Detect which cell encompasses the target text, then output its [x, y] center coordinate. 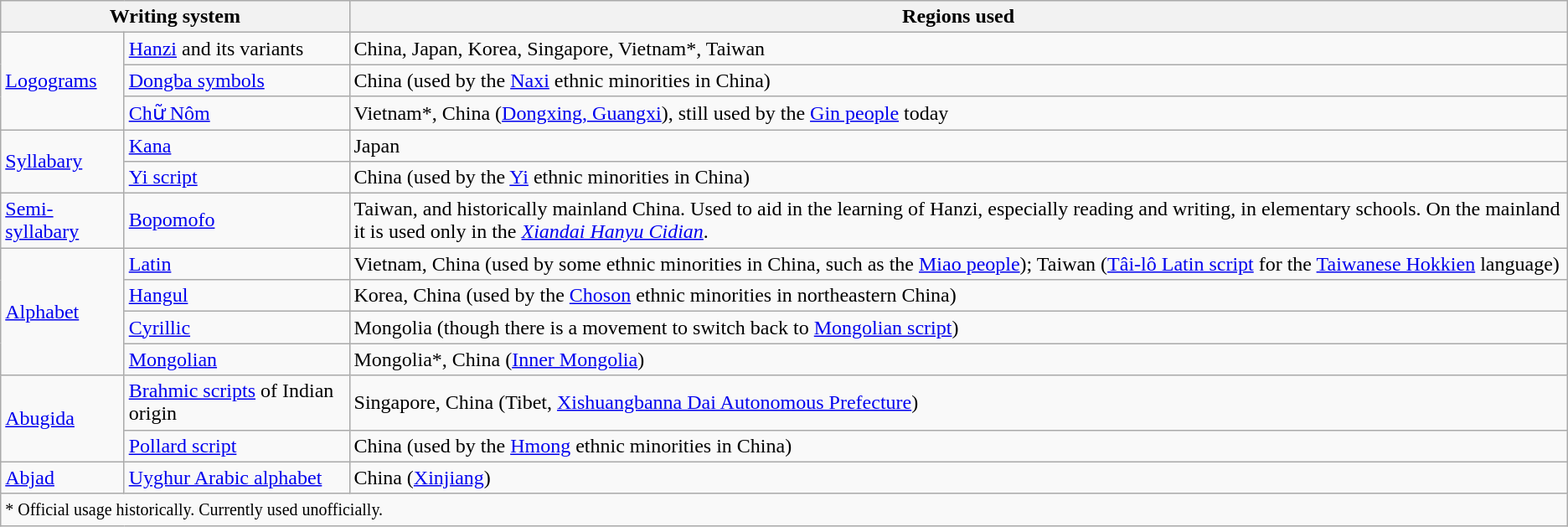
Uyghur Arabic alphabet [236, 478]
Regions used [958, 17]
China, Japan, Korea, Singapore, Vietnam*, Taiwan [958, 49]
Dongba symbols [236, 80]
Semi-syllabary [62, 221]
Mongolian [236, 359]
China (used by the Hmong ethnic minorities in China) [958, 446]
Hangul [236, 296]
Kana [236, 145]
Writing system [175, 17]
Abjad [62, 478]
Pollard script [236, 446]
Japan [958, 145]
Latin [236, 264]
Syllabary [62, 161]
Hanzi and its variants [236, 49]
Mongolia (though there is a movement to switch back to Mongolian script) [958, 328]
Mongolia*, China (Inner Mongolia) [958, 359]
Yi script [236, 178]
Korea, China (used by the Choson ethnic minorities in northeastern China) [958, 296]
Logograms [62, 81]
Cyrillic [236, 328]
Vietnam*, China (Dongxing, Guangxi), still used by the Gin people today [958, 113]
Vietnam, China (used by some ethnic minorities in China, such as the Miao people); Taiwan (Tâi-lô Latin script for the Taiwanese Hokkien language) [958, 264]
Alphabet [62, 312]
China (used by the Naxi ethnic minorities in China) [958, 80]
China (used by the Yi ethnic minorities in China) [958, 178]
Brahmic scripts of Indian origin [236, 402]
Chữ Nôm [236, 113]
* Official usage historically. Currently used unofficially. [784, 509]
Singapore, China (Tibet, Xishuangbanna Dai Autonomous Prefecture) [958, 402]
Bopomofo [236, 221]
China (Xinjiang) [958, 478]
Abugida [62, 419]
